Scan for the cell matching the given text and deliver its [x, y] coordinate at center. 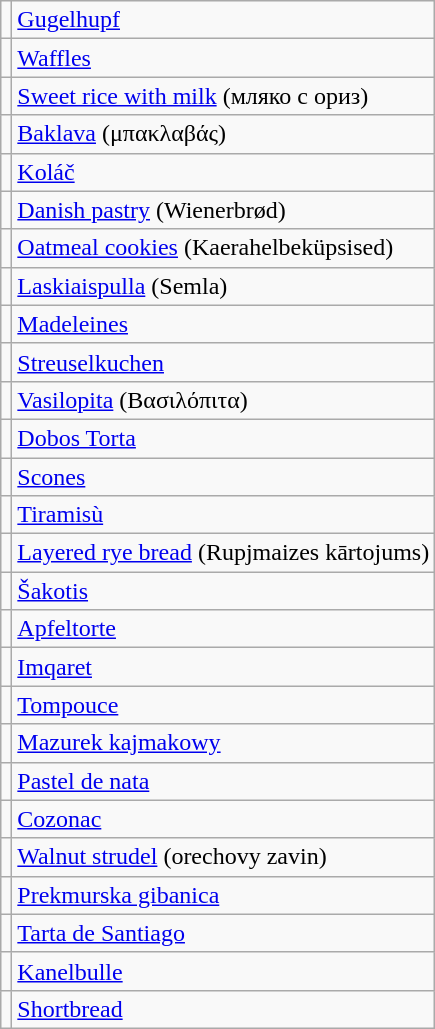
Dobos Torta [224, 438]
Koláč [224, 172]
Apfeltorte [224, 629]
Madeleines [224, 324]
Shortbread [224, 1009]
Walnut strudel (orechovy zavin) [224, 857]
Baklava (μπακλαβάς) [224, 134]
Scones [224, 477]
Layered rye bread (Rupjmaizes kārtojums) [224, 553]
Tompouce [224, 705]
Laskiaispulla (Semla) [224, 286]
Waffles [224, 58]
Tiramisù [224, 515]
Vasilopita (Βασιλόπιτα) [224, 400]
Imqaret [224, 667]
Tarta de Santiago [224, 933]
Danish pastry (Wienerbrød) [224, 210]
Oatmeal cookies (Kaerahelbeküpsised) [224, 248]
Streuselkuchen [224, 362]
Kanelbulle [224, 971]
Sweet rice with milk (мляко с ориз) [224, 96]
Mazurek kajmakowy [224, 743]
Cozonac [224, 819]
Šakotis [224, 591]
Pastel de nata [224, 781]
Gugelhupf [224, 20]
Prekmurska gibanica [224, 895]
